Output the [X, Y] coordinate of the center of the cell containing the given text.  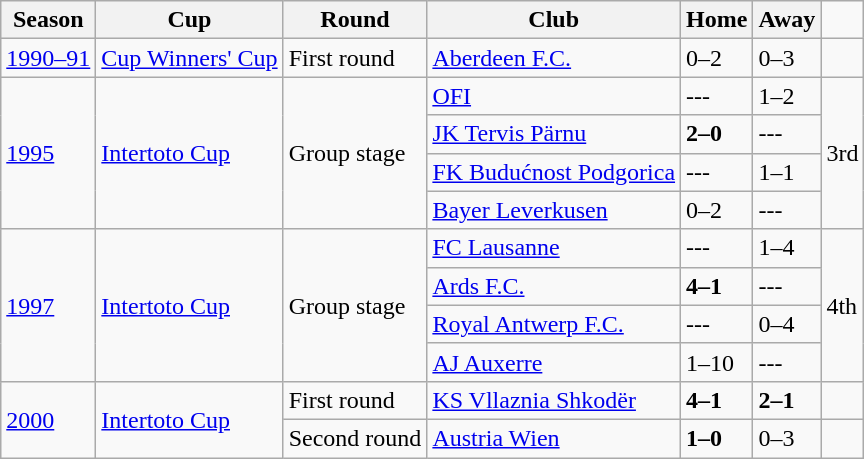
Aberdeen F.C. [554, 58]
FC Lausanne [554, 248]
Round [355, 20]
Ards F.C. [554, 286]
1–0 [717, 438]
2000 [48, 419]
Club [554, 20]
Home [717, 20]
Cup Winners' Cup [190, 58]
1995 [48, 153]
1–2 [787, 96]
Second round [355, 438]
3rd [842, 153]
Bayer Leverkusen [554, 210]
AJ Auxerre [554, 362]
0–4 [787, 324]
1–1 [787, 172]
1997 [48, 305]
2–1 [787, 400]
Away [787, 20]
1–10 [717, 362]
OFI [554, 96]
4th [842, 305]
Austria Wien [554, 438]
Royal Antwerp F.C. [554, 324]
2–0 [717, 134]
Cup [190, 20]
JK Tervis Pärnu [554, 134]
1990–91 [48, 58]
Season [48, 20]
FK Budućnost Podgorica [554, 172]
1–4 [787, 248]
KS Vllaznia Shkodër [554, 400]
